Capture the cell that displays the provided text and extract its (x, y) central coordinate. 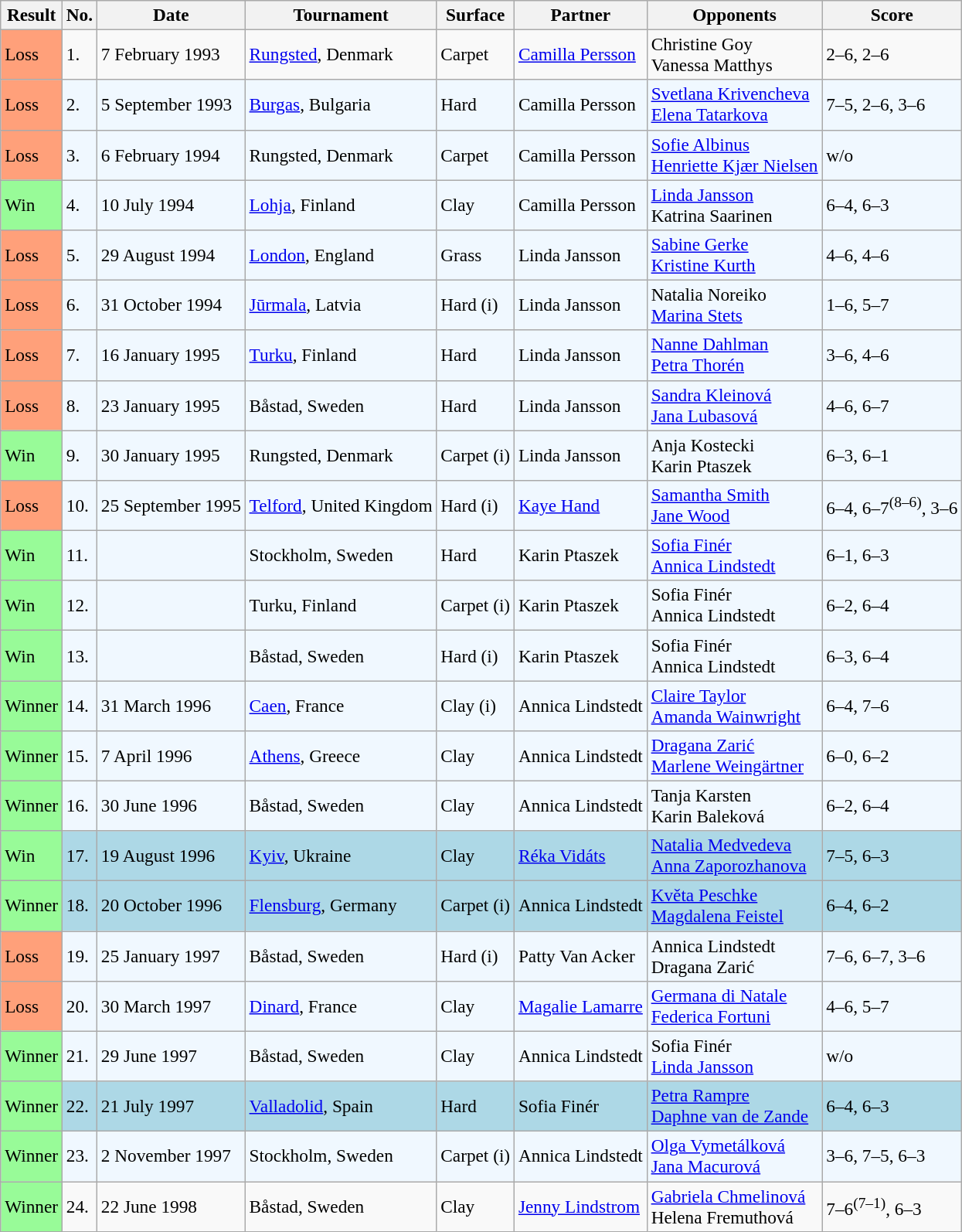
Réka Vidáts (581, 856)
1–6, 5–7 (892, 305)
Partner (581, 15)
9. (79, 454)
7 February 1993 (171, 54)
31 October 1994 (171, 305)
Patty Van Acker (581, 955)
Opponents (734, 15)
Jūrmala, Latvia (341, 305)
2. (79, 105)
Caen, France (341, 705)
Telford, United Kingdom (341, 505)
2 November 1997 (171, 1156)
20 October 1996 (171, 906)
No. (79, 15)
1. (79, 54)
23 January 1995 (171, 405)
16. (79, 805)
3–6, 4–6 (892, 356)
29 June 1997 (171, 1056)
6. (79, 305)
Burgas, Bulgaria (341, 105)
Magalie Lamarre (581, 1006)
Germana di Natale Federica Fortuni (734, 1006)
31 March 1996 (171, 705)
23. (79, 1156)
Dinard, France (341, 1006)
Valladolid, Spain (341, 1105)
Sofia Finér (581, 1105)
7 April 1996 (171, 756)
29 August 1994 (171, 255)
Tanja Karsten Karin Baleková (734, 805)
11. (79, 555)
3. (79, 155)
19 August 1996 (171, 856)
30 June 1996 (171, 805)
Result (32, 15)
Nanne Dahlman Petra Thorén (734, 356)
13. (79, 655)
19. (79, 955)
Clay (i) (476, 705)
6–4, 6–2 (892, 906)
Tournament (341, 15)
22 June 1998 (171, 1206)
4–6, 6–7 (892, 405)
18. (79, 906)
4. (79, 204)
Kaye Hand (581, 505)
24. (79, 1206)
Flensburg, Germany (341, 906)
4–6, 5–7 (892, 1006)
Petra Rampre Daphne van de Zande (734, 1105)
17. (79, 856)
Sabine Gerke Kristine Kurth (734, 255)
Kyiv, Ukraine (341, 856)
Score (892, 15)
Sofie Albinus Henriette Kjær Nielsen (734, 155)
3–6, 7–5, 6–3 (892, 1156)
6–3, 6–4 (892, 655)
7. (79, 356)
5. (79, 255)
Natalia Noreiko Marina Stets (734, 305)
Anja Kostecki Karin Ptaszek (734, 454)
5 September 1993 (171, 105)
Gabriela Chmelinová Helena Fremuthová (734, 1206)
14. (79, 705)
15. (79, 756)
25 September 1995 (171, 505)
16 January 1995 (171, 356)
Květa Peschke Magdalena Feistel (734, 906)
Sofia Finér Linda Jansson (734, 1056)
Olga Vymetálková Jana Macurová (734, 1156)
Jenny Lindstrom (581, 1206)
4–6, 4–6 (892, 255)
10. (79, 505)
Dragana Zarić Marlene Weingärtner (734, 756)
Svetlana Krivencheva Elena Tatarkova (734, 105)
6 February 1994 (171, 155)
Samantha Smith Jane Wood (734, 505)
6–4, 7–6 (892, 705)
Grass (476, 255)
Christine Goy Vanessa Matthys (734, 54)
25 January 1997 (171, 955)
Sandra Kleinová Jana Lubasová (734, 405)
Claire Taylor Amanda Wainwright (734, 705)
6–0, 6–2 (892, 756)
30 January 1995 (171, 454)
London, England (341, 255)
2–6, 2–6 (892, 54)
7–5, 2–6, 3–6 (892, 105)
7–5, 6–3 (892, 856)
8. (79, 405)
21. (79, 1056)
21 July 1997 (171, 1105)
22. (79, 1105)
Lohja, Finland (341, 204)
6–1, 6–3 (892, 555)
Linda Jansson Katrina Saarinen (734, 204)
7–6, 6–7, 3–6 (892, 955)
Date (171, 15)
6–3, 6–1 (892, 454)
12. (79, 606)
Annica Lindstedt Dragana Zarić (734, 955)
20. (79, 1006)
30 March 1997 (171, 1006)
6–4, 6–7(8–6), 3–6 (892, 505)
10 July 1994 (171, 204)
Surface (476, 15)
7–6(7–1), 6–3 (892, 1206)
Natalia Medvedeva Anna Zaporozhanova (734, 856)
Athens, Greece (341, 756)
